From the cell containing the given text, extract its center point as (X, Y) coordinate. 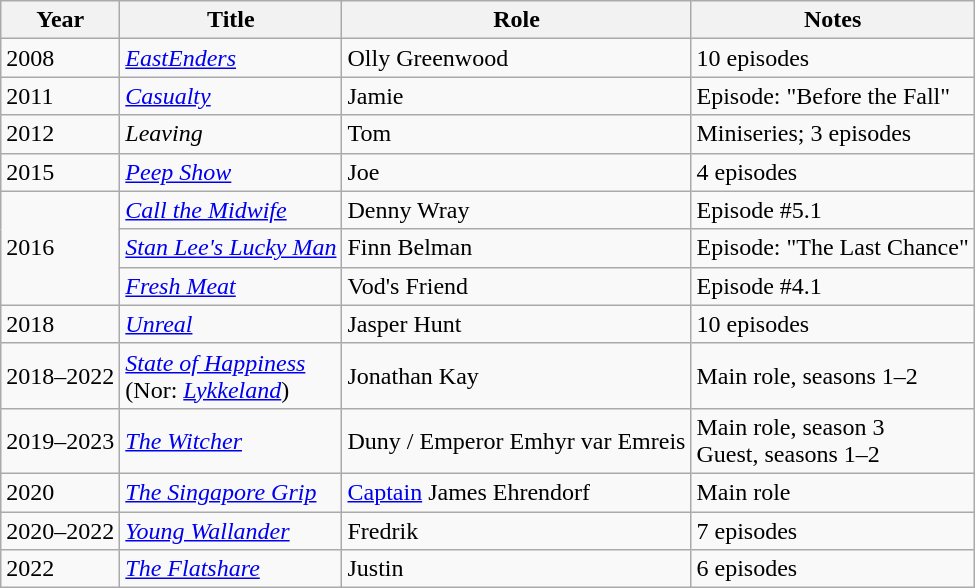
Episode: "The Last Chance" (832, 248)
2018–2022 (60, 376)
Main role, season 3Guest, seasons 1–2 (832, 440)
Main role, seasons 1–2 (832, 376)
7 episodes (832, 531)
Young Wallander (231, 531)
EastEnders (231, 58)
Finn Belman (516, 248)
Jonathan Kay (516, 376)
Denny Wray (516, 210)
2020–2022 (60, 531)
2011 (60, 96)
The Singapore Grip (231, 492)
Vod's Friend (516, 286)
Title (231, 20)
State of Happiness(Nor: Lykkeland) (231, 376)
Call the Midwife (231, 210)
Justin (516, 569)
Year (60, 20)
Joe (516, 172)
Duny / Emperor Emhyr var Emreis (516, 440)
Miniseries; 3 episodes (832, 134)
Fresh Meat (231, 286)
2022 (60, 569)
Unreal (231, 324)
2016 (60, 248)
Stan Lee's Lucky Man (231, 248)
Leaving (231, 134)
Notes (832, 20)
2008 (60, 58)
Olly Greenwood (516, 58)
Main role (832, 492)
2020 (60, 492)
2018 (60, 324)
Peep Show (231, 172)
2019–2023 (60, 440)
Role (516, 20)
Jasper Hunt (516, 324)
6 episodes (832, 569)
Fredrik (516, 531)
Casualty (231, 96)
2015 (60, 172)
Episode #4.1 (832, 286)
The Witcher (231, 440)
Captain James Ehrendorf (516, 492)
Episode #5.1 (832, 210)
2012 (60, 134)
Episode: "Before the Fall" (832, 96)
4 episodes (832, 172)
Tom (516, 134)
The Flatshare (231, 569)
Jamie (516, 96)
